Return (x, y) of the center of cell containing provided text 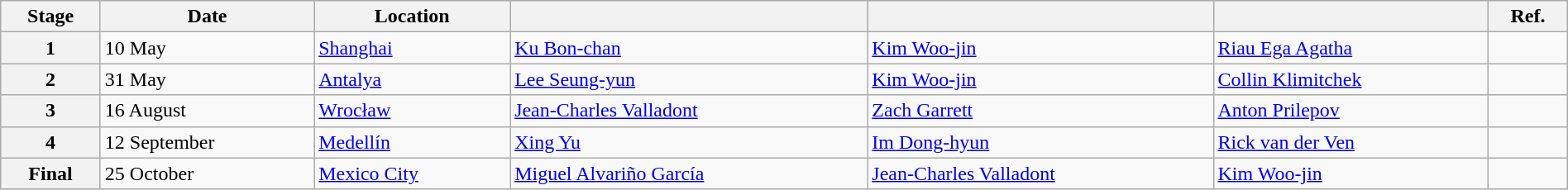
Mexico City (412, 173)
3 (51, 111)
12 September (207, 142)
Anton Prilepov (1351, 111)
Riau Ega Agatha (1351, 48)
Wrocław (412, 111)
4 (51, 142)
31 May (207, 79)
Xing Yu (689, 142)
1 (51, 48)
Lee Seung-yun (689, 79)
Medellín (412, 142)
Stage (51, 17)
10 May (207, 48)
25 October (207, 173)
16 August (207, 111)
Location (412, 17)
Shanghai (412, 48)
Date (207, 17)
Collin Klimitchek (1351, 79)
Ku Bon-chan (689, 48)
Im Dong-hyun (1040, 142)
Rick van der Ven (1351, 142)
Final (51, 173)
Miguel Alvariño García (689, 173)
Zach Garrett (1040, 111)
Ref. (1528, 17)
2 (51, 79)
Antalya (412, 79)
